Identify which cell holds the provided text, then report its [X, Y] central coordinate. 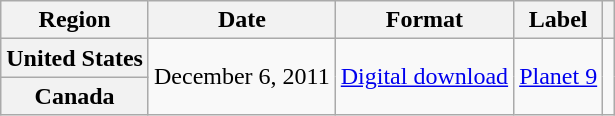
Planet 9 [558, 77]
December 6, 2011 [242, 77]
Label [558, 20]
Region [75, 20]
Canada [75, 96]
United States [75, 58]
Format [424, 20]
Digital download [424, 77]
Date [242, 20]
